Extract the [x, y] coordinate from the center of the cell holding the provided text.  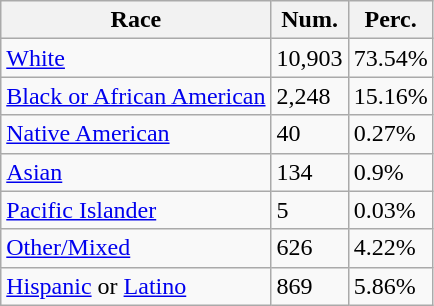
0.03% [390, 210]
4.22% [390, 248]
10,903 [310, 58]
5 [310, 210]
White [136, 58]
134 [310, 172]
Perc. [390, 20]
869 [310, 286]
0.9% [390, 172]
Native American [136, 134]
Other/Mixed [136, 248]
2,248 [310, 96]
Asian [136, 172]
0.27% [390, 134]
5.86% [390, 286]
73.54% [390, 58]
Race [136, 20]
Num. [310, 20]
40 [310, 134]
Pacific Islander [136, 210]
Black or African American [136, 96]
Hispanic or Latino [136, 286]
15.16% [390, 96]
626 [310, 248]
